Return (X, Y) of the center of cell containing provided text 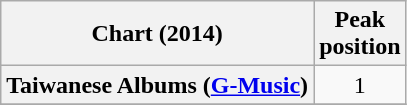
Chart (2014) (158, 34)
Peakposition (360, 34)
Taiwanese Albums (G-Music) (158, 85)
1 (360, 85)
